Pinpoint the cell where the given text exists, returning its (X, Y) midpoint coordinate. 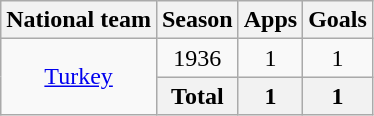
Apps (270, 20)
National team (79, 20)
Total (197, 96)
Turkey (79, 77)
1936 (197, 58)
Season (197, 20)
Goals (338, 20)
